Search for the cell housing the specified text and yield its [x, y] center coordinate. 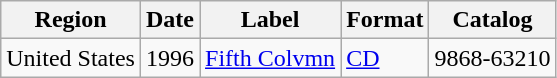
Fifth Colvmn [270, 58]
Format [385, 20]
Label [270, 20]
9868-63210 [492, 58]
Region [71, 20]
Date [170, 20]
Catalog [492, 20]
United States [71, 58]
CD [385, 58]
1996 [170, 58]
